Scan for the cell matching the given text and deliver its [X, Y] coordinate at center. 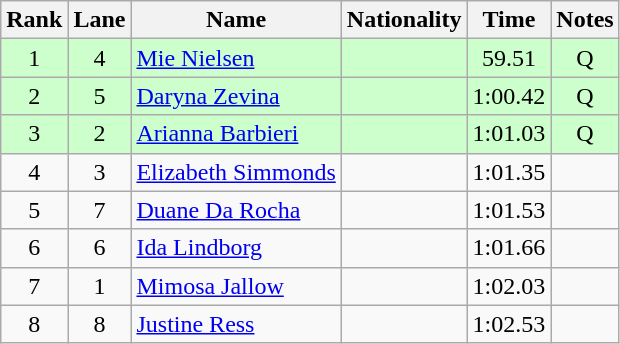
Lane [100, 20]
1:02.03 [509, 286]
Mie Nielsen [236, 58]
Duane Da Rocha [236, 210]
Elizabeth Simmonds [236, 172]
Name [236, 20]
59.51 [509, 58]
Time [509, 20]
Rank [34, 20]
1:02.53 [509, 324]
Mimosa Jallow [236, 286]
1:01.35 [509, 172]
Notes [585, 20]
1:01.53 [509, 210]
Justine Ress [236, 324]
Ida Lindborg [236, 248]
Daryna Zevina [236, 96]
1:01.66 [509, 248]
1:00.42 [509, 96]
Arianna Barbieri [236, 134]
Nationality [404, 20]
1:01.03 [509, 134]
